Return the [x, y] coordinate for the center point of the cell that contains the specified text.  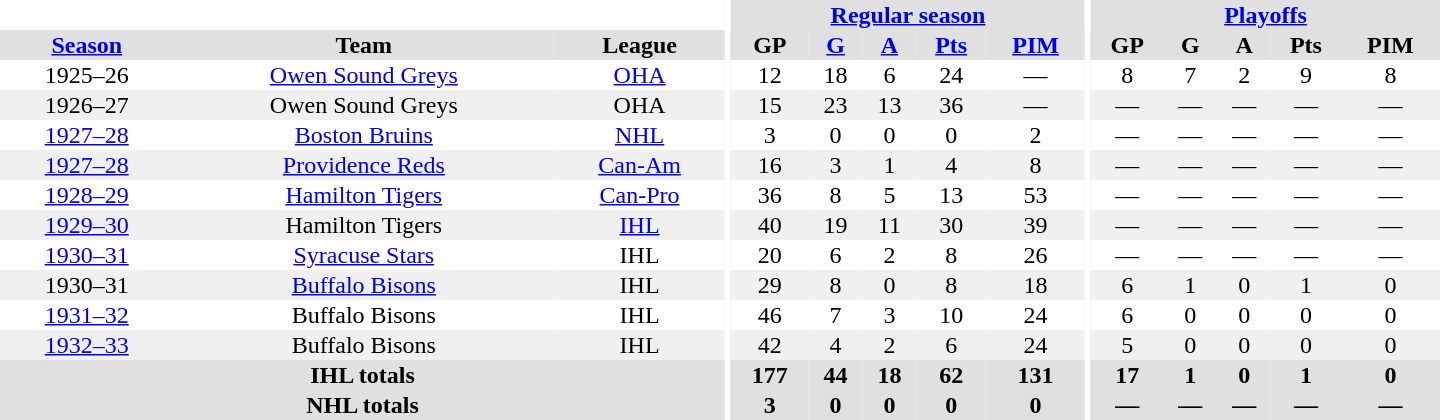
23 [836, 105]
19 [836, 225]
Can-Pro [640, 195]
1932–33 [86, 345]
29 [770, 285]
53 [1036, 195]
IHL totals [362, 375]
42 [770, 345]
10 [951, 315]
1929–30 [86, 225]
1926–27 [86, 105]
1928–29 [86, 195]
17 [1127, 375]
44 [836, 375]
40 [770, 225]
46 [770, 315]
131 [1036, 375]
177 [770, 375]
12 [770, 75]
20 [770, 255]
16 [770, 165]
Regular season [908, 15]
62 [951, 375]
26 [1036, 255]
Syracuse Stars [364, 255]
League [640, 45]
11 [889, 225]
Team [364, 45]
Season [86, 45]
NHL totals [362, 405]
1931–32 [86, 315]
Can-Am [640, 165]
Boston Bruins [364, 135]
NHL [640, 135]
39 [1036, 225]
30 [951, 225]
1925–26 [86, 75]
Playoffs [1266, 15]
Providence Reds [364, 165]
15 [770, 105]
9 [1306, 75]
